Search for the cell housing the specified text and yield its [X, Y] center coordinate. 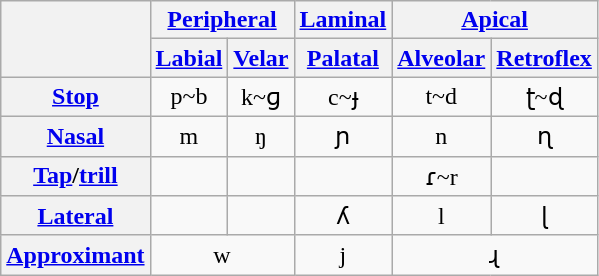
ɲ [343, 136]
k~ɡ [261, 97]
Apical [495, 20]
Retroflex [544, 58]
Peripheral [222, 20]
c~ɟ [343, 97]
Stop [76, 97]
j [343, 255]
Alveolar [442, 58]
Labial [189, 58]
Tap/trill [76, 176]
ʈ~ɖ [544, 97]
t~d [442, 97]
l [442, 216]
p~b [189, 97]
ɻ [495, 255]
ŋ [261, 136]
Approximant [76, 255]
Nasal [76, 136]
Laminal [343, 20]
ʎ [343, 216]
ɾ~r [442, 176]
ɭ [544, 216]
Palatal [343, 58]
n [442, 136]
ɳ [544, 136]
m [189, 136]
w [222, 255]
Lateral [76, 216]
Velar [261, 58]
